For the text-containing cell, return its midpoint in [X, Y] coordinate format. 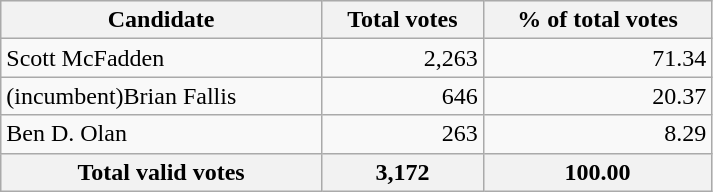
100.00 [598, 172]
8.29 [598, 134]
Candidate [162, 20]
20.37 [598, 96]
71.34 [598, 58]
Ben D. Olan [162, 134]
646 [403, 96]
Total votes [403, 20]
(incumbent)Brian Fallis [162, 96]
3,172 [403, 172]
2,263 [403, 58]
Scott McFadden [162, 58]
263 [403, 134]
% of total votes [598, 20]
Total valid votes [162, 172]
